Return the (x, y) coordinate for the center point of the cell that contains the specified text.  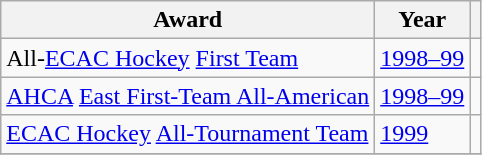
AHCA East First-Team All-American (188, 96)
1999 (422, 134)
ECAC Hockey All-Tournament Team (188, 134)
Year (422, 20)
All-ECAC Hockey First Team (188, 58)
Award (188, 20)
